Detect which cell encompasses the target text, then output its [X, Y] center coordinate. 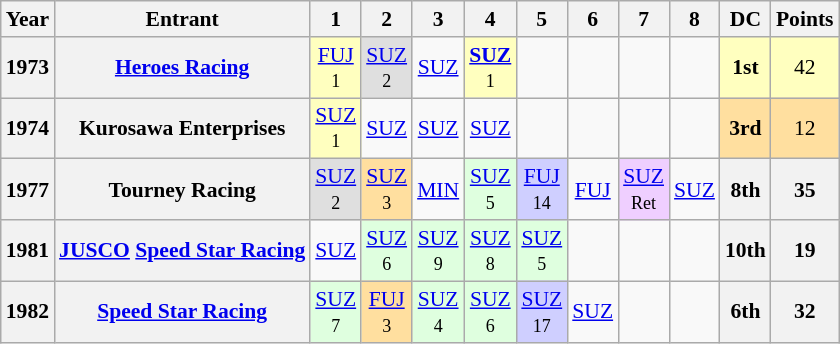
5 [542, 19]
JUSCO Speed Star Racing [182, 250]
1 [336, 19]
Kurosawa Enterprises [182, 128]
FUJ3 [386, 312]
FUJ [592, 190]
SUZRet [644, 190]
SUZ8 [490, 250]
Points [805, 19]
6th [746, 312]
Year [28, 19]
6 [592, 19]
FUJ14 [542, 190]
4 [490, 19]
Tourney Racing [182, 190]
SUZ17 [542, 312]
8th [746, 190]
MIN [438, 190]
12 [805, 128]
35 [805, 190]
2 [386, 19]
1974 [28, 128]
42 [805, 68]
SUZ3 [386, 190]
1st [746, 68]
Entrant [182, 19]
3rd [746, 128]
SUZ9 [438, 250]
SUZ7 [336, 312]
19 [805, 250]
7 [644, 19]
FUJ1 [336, 68]
3 [438, 19]
DC [746, 19]
Heroes Racing [182, 68]
1981 [28, 250]
10th [746, 250]
Speed Star Racing [182, 312]
SUZ4 [438, 312]
1982 [28, 312]
32 [805, 312]
1973 [28, 68]
8 [694, 19]
1977 [28, 190]
